Search for the cell housing the specified text and yield its [X, Y] center coordinate. 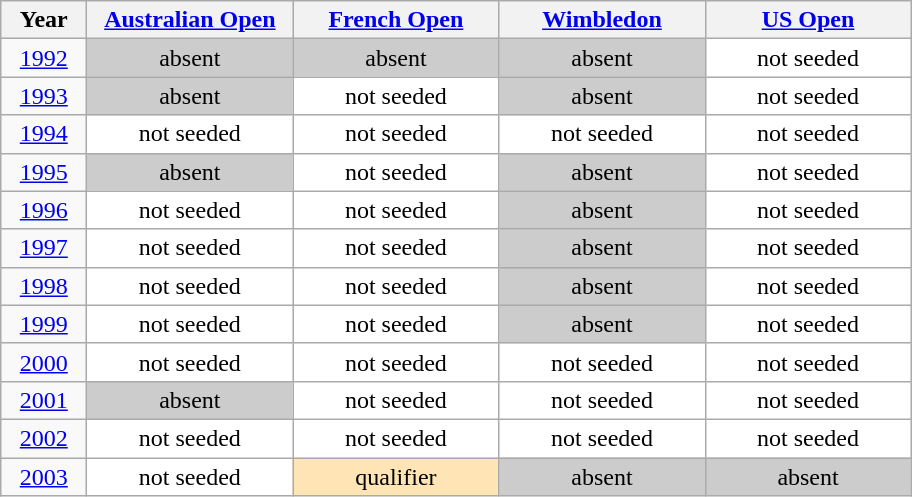
1993 [44, 96]
French Open [396, 20]
2001 [44, 400]
1997 [44, 248]
2002 [44, 438]
Australian Open [190, 20]
2003 [44, 477]
1994 [44, 134]
2000 [44, 362]
1996 [44, 210]
1999 [44, 324]
1992 [44, 58]
Wimbledon [602, 20]
qualifier [396, 477]
1998 [44, 286]
1995 [44, 172]
US Open [808, 20]
Year [44, 20]
